Find where the given text appears and provide that cell's center as (x, y) coordinate. 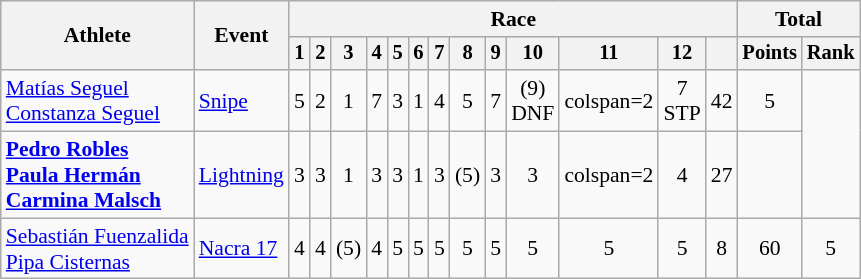
60 (770, 248)
7STP (682, 100)
Nacra 17 (242, 248)
42 (722, 100)
(9)DNF (532, 100)
9 (496, 54)
Snipe (242, 100)
Lightning (242, 176)
27 (722, 176)
6 (418, 54)
Event (242, 36)
Athlete (98, 36)
Points (770, 54)
Rank (831, 54)
Race (514, 19)
Matías SeguelConstanza Seguel (98, 100)
10 (532, 54)
Sebastián FuenzalidaPipa Cisternas (98, 248)
12 (682, 54)
11 (608, 54)
Total (799, 19)
Pedro RoblesPaula HermánCarmina Malsch (98, 176)
